Extract the [X, Y] coordinate from the center of the cell holding the provided text.  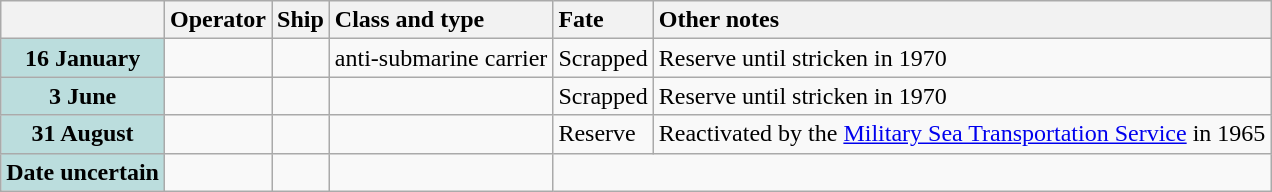
Other notes [962, 20]
Reserve [603, 134]
31 August [83, 134]
Ship [301, 20]
Fate [603, 20]
16 January [83, 58]
Reactivated by the Military Sea Transportation Service in 1965 [962, 134]
Class and type [441, 20]
3 June [83, 96]
Date uncertain [83, 172]
anti-submarine carrier [441, 58]
Operator [218, 20]
